Detect which cell encompasses the target text, then output its [X, Y] center coordinate. 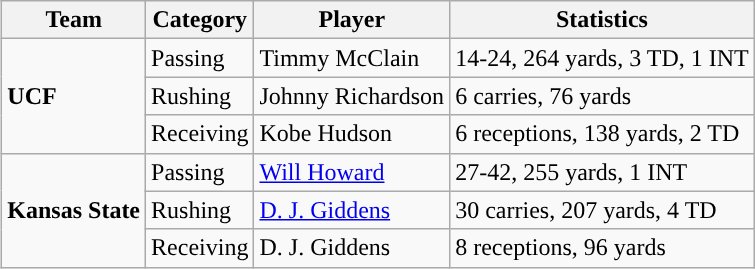
Player [352, 20]
27-42, 255 yards, 1 INT [602, 172]
Kansas State [74, 210]
Will Howard [352, 172]
14-24, 264 yards, 3 TD, 1 INT [602, 58]
8 receptions, 96 yards [602, 248]
Category [200, 20]
Kobe Hudson [352, 134]
30 carries, 207 yards, 4 TD [602, 210]
6 receptions, 138 yards, 2 TD [602, 134]
Timmy McClain [352, 58]
Team [74, 20]
6 carries, 76 yards [602, 96]
Statistics [602, 20]
Johnny Richardson [352, 96]
UCF [74, 96]
